Determine the [X, Y] coordinate at the center of the cell enclosing the given text.  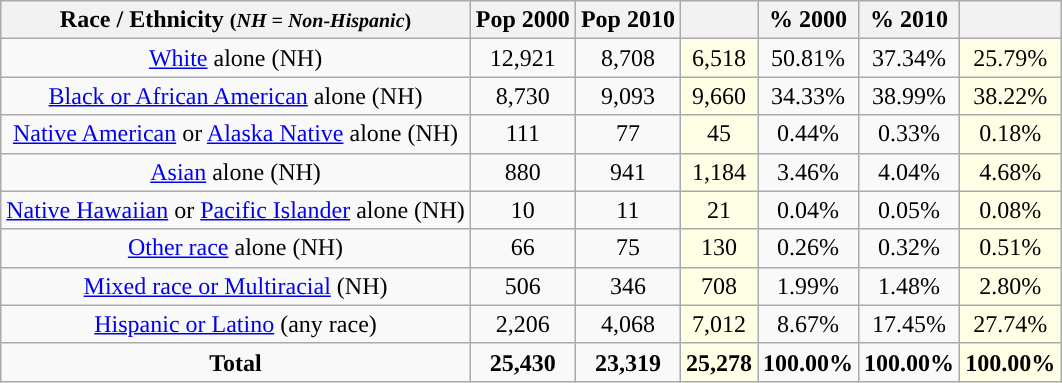
1.99% [808, 286]
1.48% [910, 286]
66 [522, 248]
23,319 [628, 362]
1,184 [718, 172]
0.26% [808, 248]
11 [628, 210]
Native Hawaiian or Pacific Islander alone (NH) [236, 210]
37.34% [910, 58]
0.32% [910, 248]
4.04% [910, 172]
75 [628, 248]
2,206 [522, 324]
38.22% [1010, 96]
50.81% [808, 58]
25,278 [718, 362]
6,518 [718, 58]
0.33% [910, 134]
130 [718, 248]
4.68% [1010, 172]
Asian alone (NH) [236, 172]
21 [718, 210]
0.04% [808, 210]
8.67% [808, 324]
3.46% [808, 172]
45 [718, 134]
White alone (NH) [236, 58]
Mixed race or Multiracial (NH) [236, 286]
506 [522, 286]
0.08% [1010, 210]
8,708 [628, 58]
0.05% [910, 210]
Native American or Alaska Native alone (NH) [236, 134]
9,660 [718, 96]
708 [718, 286]
34.33% [808, 96]
25.79% [1010, 58]
941 [628, 172]
% 2000 [808, 20]
2.80% [1010, 286]
Pop 2000 [522, 20]
% 2010 [910, 20]
Pop 2010 [628, 20]
111 [522, 134]
Hispanic or Latino (any race) [236, 324]
Total [236, 362]
Other race alone (NH) [236, 248]
38.99% [910, 96]
17.45% [910, 324]
7,012 [718, 324]
0.44% [808, 134]
Black or African American alone (NH) [236, 96]
880 [522, 172]
25,430 [522, 362]
9,093 [628, 96]
0.18% [1010, 134]
77 [628, 134]
8,730 [522, 96]
0.51% [1010, 248]
346 [628, 286]
Race / Ethnicity (NH = Non-Hispanic) [236, 20]
10 [522, 210]
12,921 [522, 58]
4,068 [628, 324]
27.74% [1010, 324]
